Output the (X, Y) coordinate of the center of the cell containing the given text.  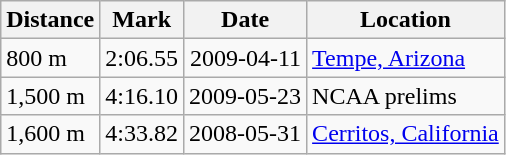
Cerritos, California (406, 134)
1,600 m (50, 134)
Location (406, 20)
2009-05-23 (246, 96)
4:16.10 (142, 96)
800 m (50, 58)
1,500 m (50, 96)
2009-04-11 (246, 58)
4:33.82 (142, 134)
Date (246, 20)
2008-05-31 (246, 134)
Distance (50, 20)
Tempe, Arizona (406, 58)
NCAA prelims (406, 96)
Mark (142, 20)
2:06.55 (142, 58)
